Return (X, Y) of the center of cell containing provided text 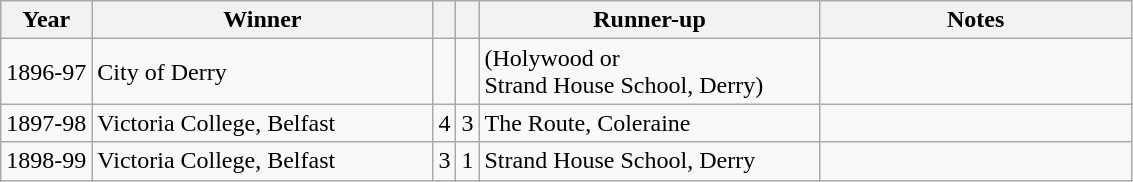
Strand House School, Derry (650, 161)
Notes (976, 20)
(Holywood orStrand House School, Derry) (650, 72)
City of Derry (262, 72)
Runner-up (650, 20)
1 (468, 161)
Winner (262, 20)
1896-97 (46, 72)
4 (444, 123)
1897-98 (46, 123)
Year (46, 20)
1898-99 (46, 161)
The Route, Coleraine (650, 123)
